Provide the (X, Y) coordinate of the cell's center where the given text is located.  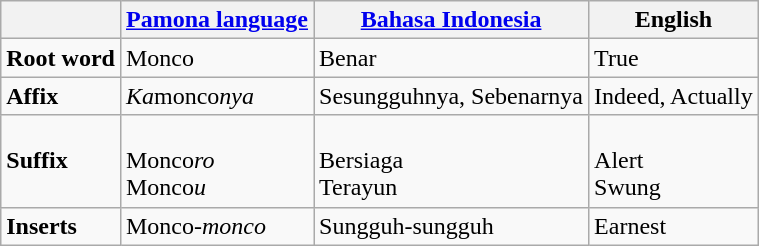
Indeed, Actually (674, 96)
Alert Swung (674, 161)
Bahasa Indonesia (452, 20)
Root word (61, 58)
Suffix (61, 161)
Affix (61, 96)
True (674, 58)
Kamonconya (216, 96)
Sesungguhnya, Sebenarnya (452, 96)
Sungguh-sungguh (452, 226)
Bersiaga Terayun (452, 161)
Monco (216, 58)
Earnest (674, 226)
Monco-monco (216, 226)
Benar (452, 58)
English (674, 20)
Moncoro Moncou (216, 161)
Inserts (61, 226)
Pamona language (216, 20)
